Return the [x, y] coordinate for the center point of the cell that contains the specified text.  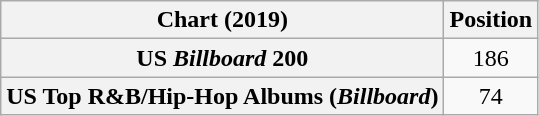
Chart (2019) [222, 20]
186 [491, 58]
US Billboard 200 [222, 58]
Position [491, 20]
74 [491, 96]
US Top R&B/Hip-Hop Albums (Billboard) [222, 96]
